Extract the [x, y] coordinate from the center of the cell holding the provided text.  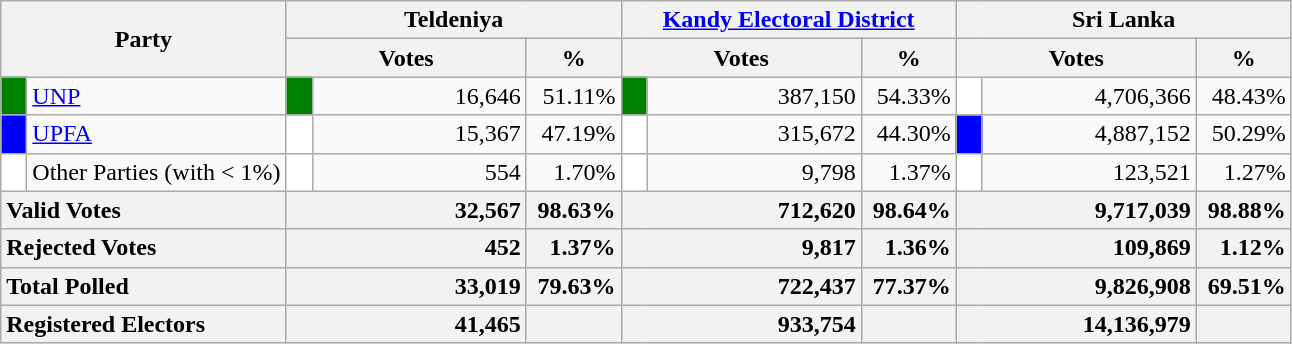
32,567 [406, 210]
48.43% [1244, 96]
9,798 [754, 172]
9,817 [741, 248]
1.36% [908, 248]
Valid Votes [144, 210]
9,826,908 [1076, 286]
1.12% [1244, 248]
47.19% [574, 134]
41,465 [406, 324]
123,521 [1089, 172]
98.63% [574, 210]
Rejected Votes [144, 248]
Total Polled [144, 286]
UPFA [156, 134]
50.29% [1244, 134]
4,887,152 [1089, 134]
Registered Electors [144, 324]
79.63% [574, 286]
722,437 [741, 286]
Teldeniya [454, 20]
1.27% [1244, 172]
14,136,979 [1076, 324]
77.37% [908, 286]
16,646 [419, 96]
15,367 [419, 134]
1.70% [574, 172]
387,150 [754, 96]
933,754 [741, 324]
54.33% [908, 96]
UNP [156, 96]
69.51% [1244, 286]
Other Parties (with < 1%) [156, 172]
109,869 [1076, 248]
315,672 [754, 134]
98.88% [1244, 210]
554 [419, 172]
51.11% [574, 96]
712,620 [741, 210]
452 [406, 248]
33,019 [406, 286]
Party [144, 39]
98.64% [908, 210]
9,717,039 [1076, 210]
4,706,366 [1089, 96]
Kandy Electoral District [788, 20]
44.30% [908, 134]
Sri Lanka [1124, 20]
